Return [x, y] of the center of cell containing provided text 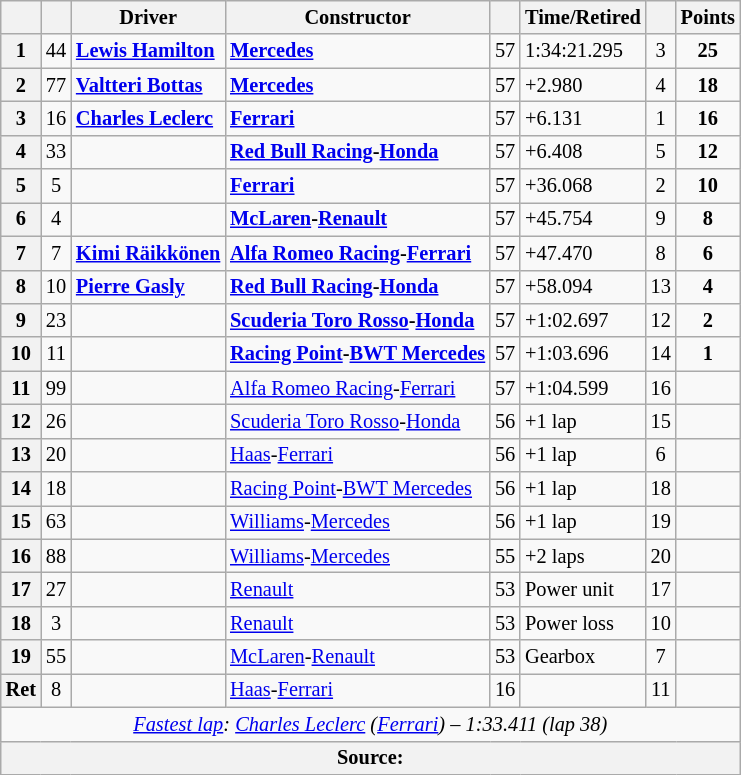
+1:04.599 [583, 388]
25 [708, 51]
1:34:21.295 [583, 51]
+1:03.696 [583, 354]
+2.980 [583, 85]
+1:02.697 [583, 320]
Gearbox [583, 657]
23 [56, 320]
Kimi Räikkönen [148, 253]
Time/Retired [583, 17]
+36.068 [583, 186]
+58.094 [583, 287]
+2 laps [583, 556]
Power unit [583, 589]
+6.408 [583, 152]
Constructor [358, 17]
Points [708, 17]
+6.131 [583, 118]
Pierre Gasly [148, 287]
Lewis Hamilton [148, 51]
26 [56, 421]
Power loss [583, 623]
Fastest lap: Charles Leclerc (Ferrari) – 1:33.411 (lap 38) [370, 724]
88 [56, 556]
44 [56, 51]
+45.754 [583, 219]
77 [56, 85]
27 [56, 589]
Ret [21, 690]
99 [56, 388]
Charles Leclerc [148, 118]
Driver [148, 17]
Valtteri Bottas [148, 85]
63 [56, 522]
+47.470 [583, 253]
Source: [370, 758]
33 [56, 152]
